Pinpoint the cell where the given text exists, returning its (X, Y) midpoint coordinate. 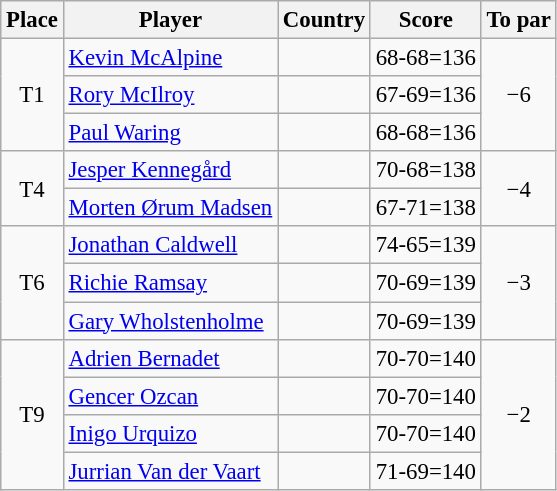
Jonathan Caldwell (170, 245)
−3 (518, 282)
70-68=138 (426, 170)
Gary Wholstenholme (170, 321)
T6 (32, 282)
Inigo Urquizo (170, 433)
Jesper Kennegård (170, 170)
Country (324, 20)
T4 (32, 188)
Score (426, 20)
T1 (32, 96)
74-65=139 (426, 245)
Adrien Bernadet (170, 358)
T9 (32, 414)
67-69=136 (426, 95)
Morten Ørum Madsen (170, 208)
Rory McIlroy (170, 95)
71-69=140 (426, 471)
Jurrian Van der Vaart (170, 471)
Player (170, 20)
Richie Ramsay (170, 283)
−6 (518, 96)
67-71=138 (426, 208)
−4 (518, 188)
Gencer Ozcan (170, 396)
Place (32, 20)
Kevin McAlpine (170, 58)
To par (518, 20)
Paul Waring (170, 133)
−2 (518, 414)
